Search for the cell housing the specified text and yield its [X, Y] center coordinate. 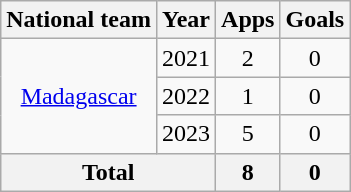
2022 [186, 96]
Madagascar [79, 96]
2 [248, 58]
1 [248, 96]
Goals [315, 20]
Total [108, 172]
5 [248, 134]
Apps [248, 20]
8 [248, 172]
2021 [186, 58]
National team [79, 20]
2023 [186, 134]
Year [186, 20]
